Capture the cell that displays the provided text and extract its (X, Y) central coordinate. 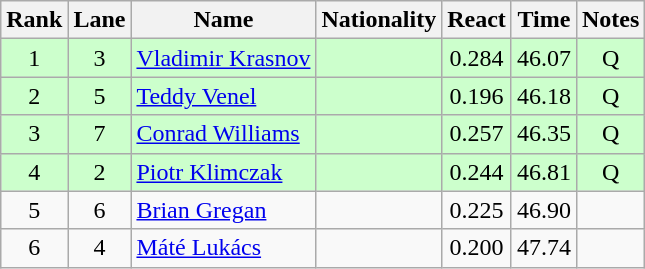
46.07 (544, 58)
Lane (100, 20)
Máté Lukács (224, 248)
React (477, 20)
Nationality (379, 20)
0.196 (477, 96)
0.284 (477, 58)
47.74 (544, 248)
Piotr Klimczak (224, 172)
Rank (34, 20)
Time (544, 20)
7 (100, 134)
46.35 (544, 134)
Vladimir Krasnov (224, 58)
Name (224, 20)
46.18 (544, 96)
0.244 (477, 172)
46.90 (544, 210)
0.225 (477, 210)
0.200 (477, 248)
46.81 (544, 172)
Brian Gregan (224, 210)
Notes (610, 20)
Conrad Williams (224, 134)
Teddy Venel (224, 96)
1 (34, 58)
0.257 (477, 134)
